Find where the given text appears and provide that cell's center as [X, Y] coordinate. 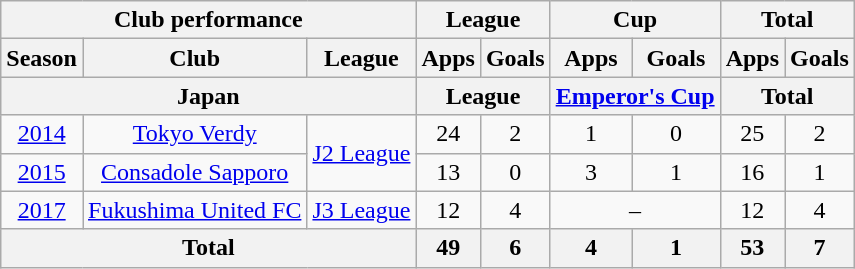
53 [752, 248]
24 [448, 134]
2017 [42, 210]
Club performance [208, 20]
Club [194, 58]
3 [591, 172]
Season [42, 58]
– [635, 210]
Tokyo Verdy [194, 134]
J2 League [362, 153]
2015 [42, 172]
Cup [635, 20]
13 [448, 172]
25 [752, 134]
Emperor's Cup [635, 96]
7 [820, 248]
J3 League [362, 210]
16 [752, 172]
2014 [42, 134]
Consadole Sapporo [194, 172]
49 [448, 248]
Japan [208, 96]
6 [515, 248]
Fukushima United FC [194, 210]
